Pinpoint the cell where the given text exists, returning its (X, Y) midpoint coordinate. 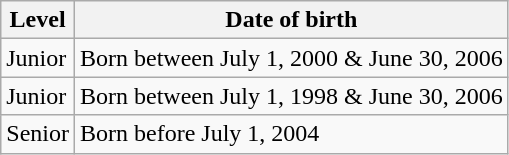
Born between July 1, 1998 & June 30, 2006 (291, 96)
Senior (38, 134)
Born before July 1, 2004 (291, 134)
Level (38, 20)
Date of birth (291, 20)
Born between July 1, 2000 & June 30, 2006 (291, 58)
